Extract the [x, y] coordinate from the center of the cell holding the provided text.  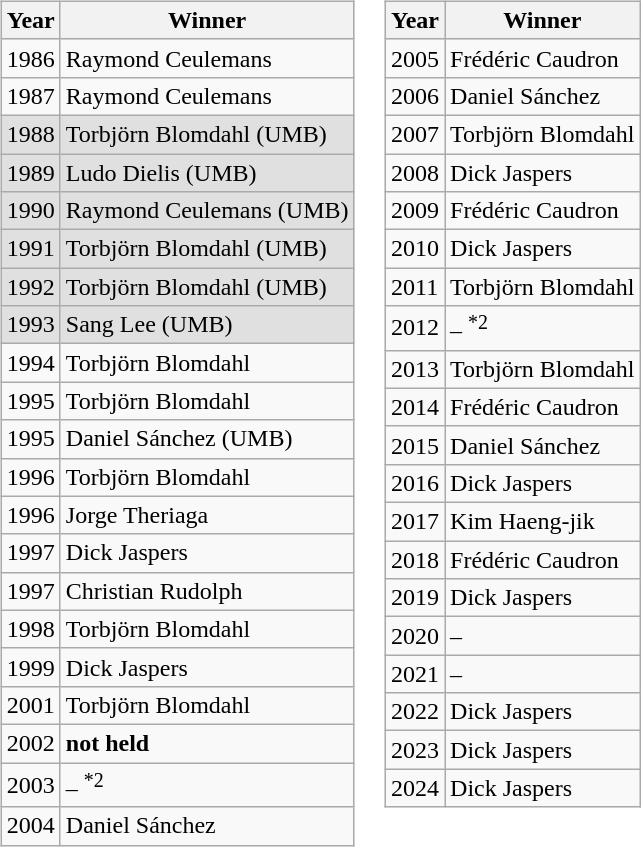
2006 [416, 96]
2011 [416, 287]
1986 [30, 58]
2007 [416, 134]
Kim Haeng-jik [542, 522]
Jorge Theriaga [207, 515]
1994 [30, 363]
2012 [416, 328]
2010 [416, 249]
1989 [30, 173]
2019 [416, 598]
not held [207, 743]
Ludo Dielis (UMB) [207, 173]
2008 [416, 173]
Sang Lee (UMB) [207, 325]
Raymond Ceulemans (UMB) [207, 211]
1987 [30, 96]
2003 [30, 784]
2018 [416, 560]
1999 [30, 667]
1993 [30, 325]
Daniel Sánchez (UMB) [207, 439]
2002 [30, 743]
1998 [30, 629]
2004 [30, 826]
2013 [416, 369]
2015 [416, 445]
2009 [416, 211]
2021 [416, 674]
1991 [30, 249]
2020 [416, 636]
2001 [30, 705]
2005 [416, 58]
2022 [416, 712]
1992 [30, 287]
2016 [416, 483]
2014 [416, 407]
1990 [30, 211]
2024 [416, 788]
2017 [416, 522]
2023 [416, 750]
Christian Rudolph [207, 591]
1988 [30, 134]
